Pinpoint the cell where the given text exists, returning its [X, Y] midpoint coordinate. 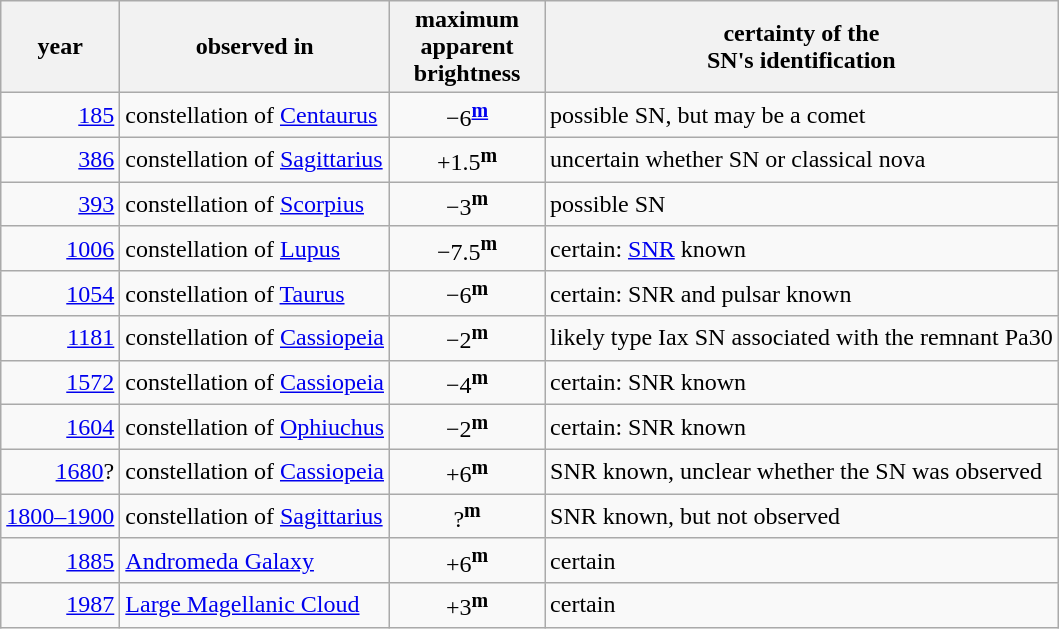
constellation of Scorpius [255, 204]
1054 [60, 294]
Large Magellanic Cloud [255, 606]
likely type Iax SN associated with the remnant Pa30 [802, 338]
constellation of Centaurus [255, 116]
constellation of Taurus [255, 294]
Andromeda Galaxy [255, 560]
1885 [60, 560]
?m [468, 516]
185 [60, 116]
observed in [255, 47]
constellation of Ophiuchus [255, 428]
1604 [60, 428]
possible SN [802, 204]
maximum apparent brightness [468, 47]
−4m [468, 382]
SNR known, unclear whether the SN was observed [802, 472]
year [60, 47]
+1.5m [468, 160]
+3m [468, 606]
constellation of Lupus [255, 248]
−7.5m [468, 248]
possible SN, but may be a comet [802, 116]
1680? [60, 472]
SNR known, but not observed [802, 516]
1572 [60, 382]
393 [60, 204]
1006 [60, 248]
386 [60, 160]
certain: SNR and pulsar known [802, 294]
1181 [60, 338]
−3m [468, 204]
1987 [60, 606]
uncertain whether SN or classical nova [802, 160]
1800–1900 [60, 516]
certainty of theSN's identification [802, 47]
